Provide the (X, Y) coordinate of the cell's center where the given text is located.  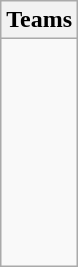
Teams (40, 20)
